Extract the [x, y] coordinate from the center of the cell holding the provided text.  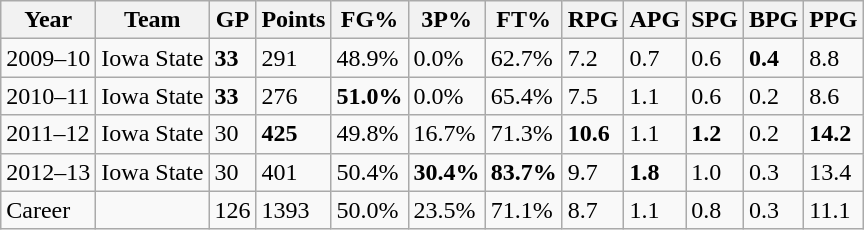
1.8 [655, 172]
16.7% [446, 134]
RPG [593, 20]
Year [48, 20]
425 [294, 134]
83.7% [524, 172]
126 [232, 210]
1.2 [715, 134]
9.7 [593, 172]
Career [48, 210]
23.5% [446, 210]
PPG [834, 20]
8.6 [834, 96]
FT% [524, 20]
401 [294, 172]
291 [294, 58]
65.4% [524, 96]
BPG [773, 20]
7.5 [593, 96]
13.4 [834, 172]
14.2 [834, 134]
2012–13 [48, 172]
1393 [294, 210]
48.9% [370, 58]
8.7 [593, 210]
1.0 [715, 172]
51.0% [370, 96]
50.4% [370, 172]
APG [655, 20]
Team [152, 20]
GP [232, 20]
Points [294, 20]
3P% [446, 20]
71.1% [524, 210]
276 [294, 96]
SPG [715, 20]
50.0% [370, 210]
7.2 [593, 58]
0.4 [773, 58]
30.4% [446, 172]
62.7% [524, 58]
FG% [370, 20]
0.8 [715, 210]
0.7 [655, 58]
49.8% [370, 134]
2009–10 [48, 58]
2010–11 [48, 96]
2011–12 [48, 134]
71.3% [524, 134]
8.8 [834, 58]
10.6 [593, 134]
11.1 [834, 210]
